Find where the given text appears and provide that cell's center as [X, Y] coordinate. 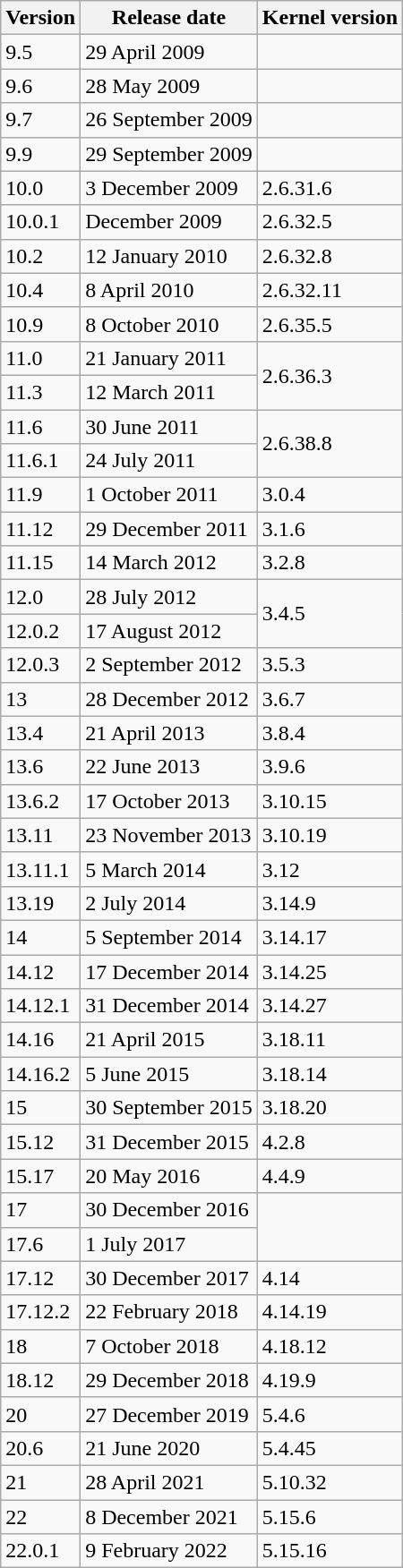
Version [41, 18]
30 December 2016 [169, 1210]
18.12 [41, 1380]
3.18.11 [330, 1040]
31 December 2014 [169, 1006]
1 July 2017 [169, 1244]
12 January 2010 [169, 256]
5.15.6 [330, 1517]
17 August 2012 [169, 631]
3.12 [330, 869]
17.12.2 [41, 1312]
2 July 2014 [169, 903]
13.11.1 [41, 869]
12.0.2 [41, 631]
29 September 2009 [169, 154]
11.6 [41, 427]
9.9 [41, 154]
13.6 [41, 767]
3.10.19 [330, 835]
13.19 [41, 903]
2.6.32.8 [330, 256]
10.4 [41, 290]
21 January 2011 [169, 358]
10.9 [41, 324]
28 December 2012 [169, 699]
Kernel version [330, 18]
18 [41, 1346]
11.6.1 [41, 461]
9.7 [41, 120]
11.9 [41, 495]
28 July 2012 [169, 597]
11.3 [41, 392]
17.6 [41, 1244]
14 March 2012 [169, 563]
14.16.2 [41, 1074]
28 May 2009 [169, 86]
8 October 2010 [169, 324]
December 2009 [169, 222]
3.14.25 [330, 971]
5.4.6 [330, 1414]
15 [41, 1108]
14.16 [41, 1040]
4.14 [330, 1278]
23 November 2013 [169, 835]
14.12 [41, 971]
3.5.3 [330, 665]
5.10.32 [330, 1482]
17.12 [41, 1278]
12.0.3 [41, 665]
26 September 2009 [169, 120]
5.15.16 [330, 1551]
5.4.45 [330, 1448]
14.12.1 [41, 1006]
21 April 2013 [169, 733]
29 April 2009 [169, 52]
3.14.9 [330, 903]
4.2.8 [330, 1142]
5 March 2014 [169, 869]
22.0.1 [41, 1551]
17 [41, 1210]
7 October 2018 [169, 1346]
Release date [169, 18]
17 October 2013 [169, 801]
2.6.38.8 [330, 444]
3.10.15 [330, 801]
12.0 [41, 597]
2 September 2012 [169, 665]
2.6.35.5 [330, 324]
13.6.2 [41, 801]
9.5 [41, 52]
3.18.14 [330, 1074]
10.2 [41, 256]
10.0.1 [41, 222]
5 September 2014 [169, 937]
3 December 2009 [169, 188]
2.6.32.5 [330, 222]
29 December 2011 [169, 529]
29 December 2018 [169, 1380]
5 June 2015 [169, 1074]
8 April 2010 [169, 290]
3.18.20 [330, 1108]
30 December 2017 [169, 1278]
21 April 2015 [169, 1040]
4.4.9 [330, 1176]
11.0 [41, 358]
3.2.8 [330, 563]
15.17 [41, 1176]
21 June 2020 [169, 1448]
3.9.6 [330, 767]
27 December 2019 [169, 1414]
31 December 2015 [169, 1142]
28 April 2021 [169, 1482]
11.15 [41, 563]
3.14.17 [330, 937]
12 March 2011 [169, 392]
14 [41, 937]
2.6.31.6 [330, 188]
11.12 [41, 529]
13.11 [41, 835]
22 [41, 1517]
2.6.36.3 [330, 375]
8 December 2021 [169, 1517]
3.1.6 [330, 529]
20 May 2016 [169, 1176]
3.4.5 [330, 614]
20 [41, 1414]
4.14.19 [330, 1312]
10.0 [41, 188]
9.6 [41, 86]
30 June 2011 [169, 427]
20.6 [41, 1448]
3.0.4 [330, 495]
22 February 2018 [169, 1312]
9 February 2022 [169, 1551]
3.8.4 [330, 733]
3.14.27 [330, 1006]
30 September 2015 [169, 1108]
13.4 [41, 733]
4.19.9 [330, 1380]
24 July 2011 [169, 461]
1 October 2011 [169, 495]
21 [41, 1482]
4.18.12 [330, 1346]
3.6.7 [330, 699]
2.6.32.11 [330, 290]
17 December 2014 [169, 971]
22 June 2013 [169, 767]
15.12 [41, 1142]
13 [41, 699]
